Determine the [X, Y] coordinate at the center of the cell enclosing the given text.  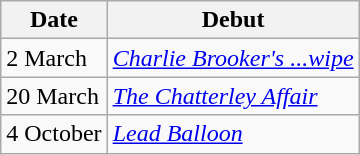
4 October [54, 134]
Lead Balloon [233, 134]
20 March [54, 96]
Charlie Brooker's ...wipe [233, 58]
Date [54, 20]
The Chatterley Affair [233, 96]
Debut [233, 20]
2 March [54, 58]
